Detect which cell encompasses the target text, then output its [x, y] center coordinate. 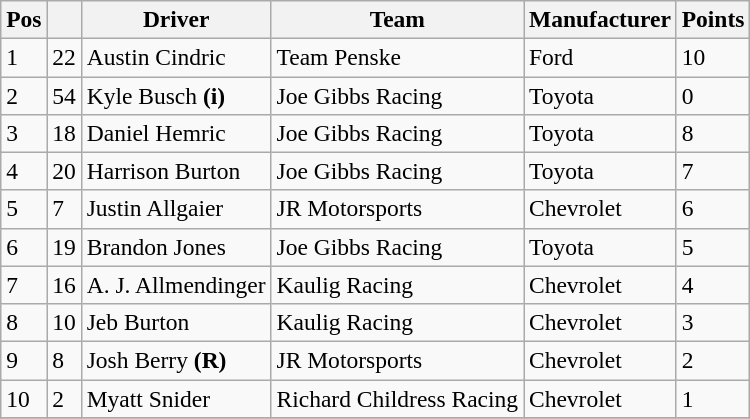
Points [713, 19]
54 [64, 95]
Brandon Jones [176, 247]
Manufacturer [600, 19]
19 [64, 247]
Harrison Burton [176, 171]
20 [64, 171]
Daniel Hemric [176, 133]
Jeb Burton [176, 322]
Myatt Snider [176, 398]
Team Penske [397, 57]
Austin Cindric [176, 57]
Ford [600, 57]
Driver [176, 19]
A. J. Allmendinger [176, 285]
0 [713, 95]
Team [397, 19]
18 [64, 133]
16 [64, 285]
9 [24, 360]
Josh Berry (R) [176, 360]
Pos [24, 19]
Richard Childress Racing [397, 398]
22 [64, 57]
Kyle Busch (i) [176, 95]
Justin Allgaier [176, 209]
